Return the (X, Y) coordinate for the center point of the cell that contains the specified text.  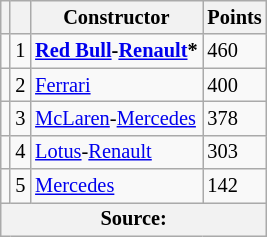
2 (20, 85)
Source: (134, 219)
Constructor (116, 17)
McLaren-Mercedes (116, 118)
Lotus-Renault (116, 152)
142 (235, 186)
303 (235, 152)
3 (20, 118)
4 (20, 152)
1 (20, 51)
460 (235, 51)
Ferrari (116, 85)
Red Bull-Renault* (116, 51)
Mercedes (116, 186)
400 (235, 85)
378 (235, 118)
Points (235, 17)
5 (20, 186)
